Capture the cell that displays the provided text and extract its (x, y) central coordinate. 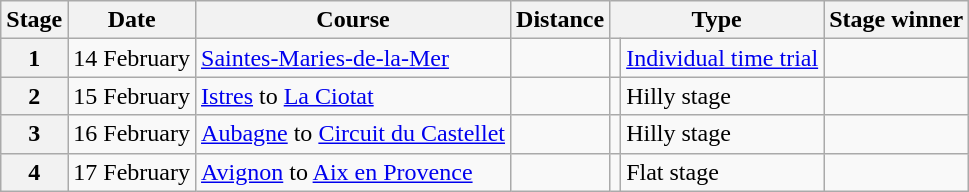
15 February (132, 96)
Distance (560, 20)
Saintes-Maries-de-la-Mer (354, 58)
Course (354, 20)
Date (132, 20)
Flat stage (722, 172)
3 (34, 134)
Type (717, 20)
4 (34, 172)
1 (34, 58)
Aubagne to Circuit du Castellet (354, 134)
Avignon to Aix en Provence (354, 172)
Istres to La Ciotat (354, 96)
16 February (132, 134)
2 (34, 96)
Stage (34, 20)
17 February (132, 172)
Stage winner (896, 20)
Individual time trial (722, 58)
14 February (132, 58)
